Scan for the cell matching the given text and deliver its [x, y] coordinate at center. 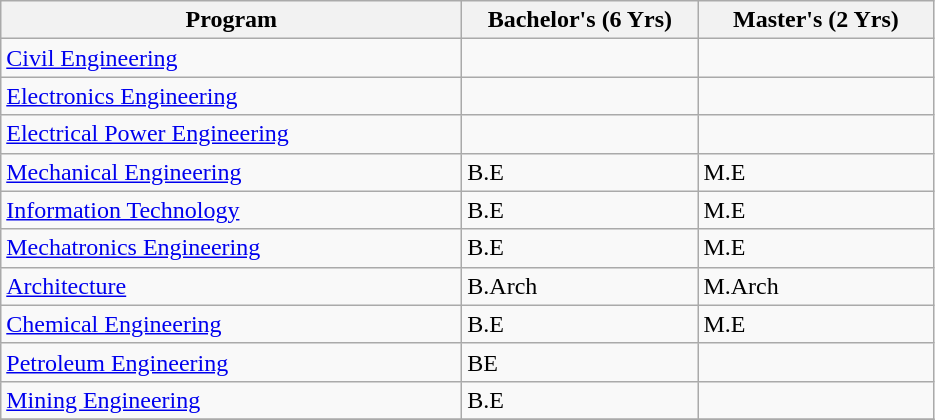
Electrical Power Engineering [232, 134]
Architecture [232, 286]
Petroleum Engineering [232, 362]
Program [232, 20]
Bachelor's (6 Yrs) [580, 20]
Chemical Engineering [232, 324]
B.Arch [580, 286]
BE [580, 362]
Mechanical Engineering [232, 172]
M.Arch [816, 286]
Electronics Engineering [232, 96]
Civil Engineering [232, 58]
Mechatronics Engineering [232, 248]
Master's (2 Yrs) [816, 20]
Mining Engineering [232, 400]
Information Technology [232, 210]
